Output the (X, Y) coordinate of the center of the cell containing the given text.  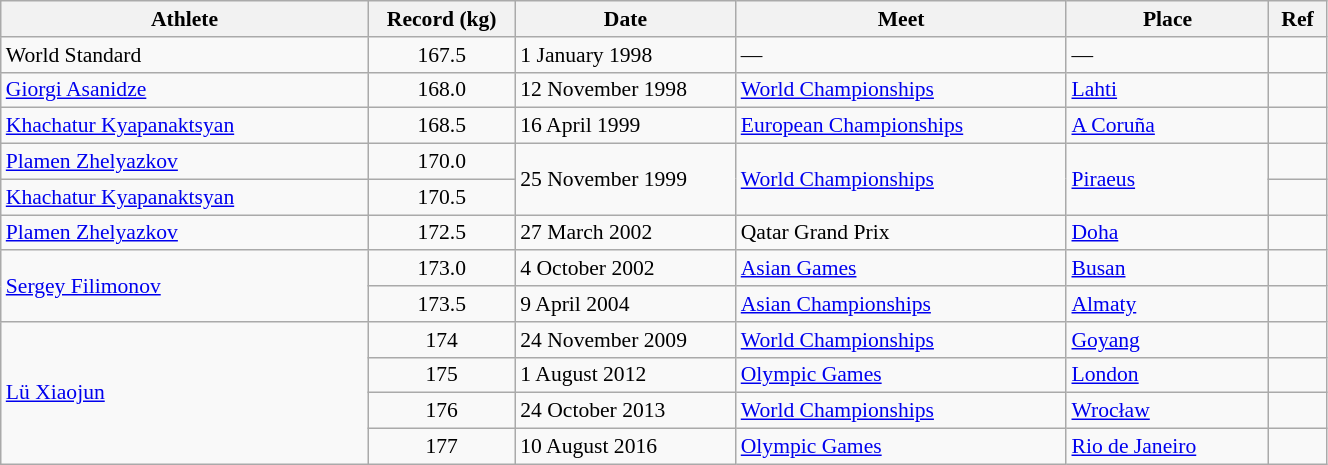
10 August 2016 (625, 447)
177 (442, 447)
Lahti (1167, 90)
1 January 1998 (625, 55)
Asian Championships (902, 304)
Ref (1298, 19)
Rio de Janeiro (1167, 447)
168.5 (442, 126)
Giorgi Asanidze (184, 90)
Piraeus (1167, 180)
170.0 (442, 162)
1 August 2012 (625, 375)
Almaty (1167, 304)
25 November 1999 (625, 180)
167.5 (442, 55)
Asian Games (902, 269)
Place (1167, 19)
Meet (902, 19)
Goyang (1167, 340)
24 November 2009 (625, 340)
European Championships (902, 126)
27 March 2002 (625, 233)
World Standard (184, 55)
24 October 2013 (625, 411)
Sergey Filimonov (184, 286)
Athlete (184, 19)
Doha (1167, 233)
A Coruña (1167, 126)
4 October 2002 (625, 269)
Wrocław (1167, 411)
16 April 1999 (625, 126)
172.5 (442, 233)
Date (625, 19)
Qatar Grand Prix (902, 233)
Lü Xiaojun (184, 393)
175 (442, 375)
170.5 (442, 197)
Busan (1167, 269)
174 (442, 340)
176 (442, 411)
9 April 2004 (625, 304)
173.0 (442, 269)
London (1167, 375)
168.0 (442, 90)
173.5 (442, 304)
12 November 1998 (625, 90)
Record (kg) (442, 19)
